Locate the cell with the specified text and output its (X, Y) center coordinate. 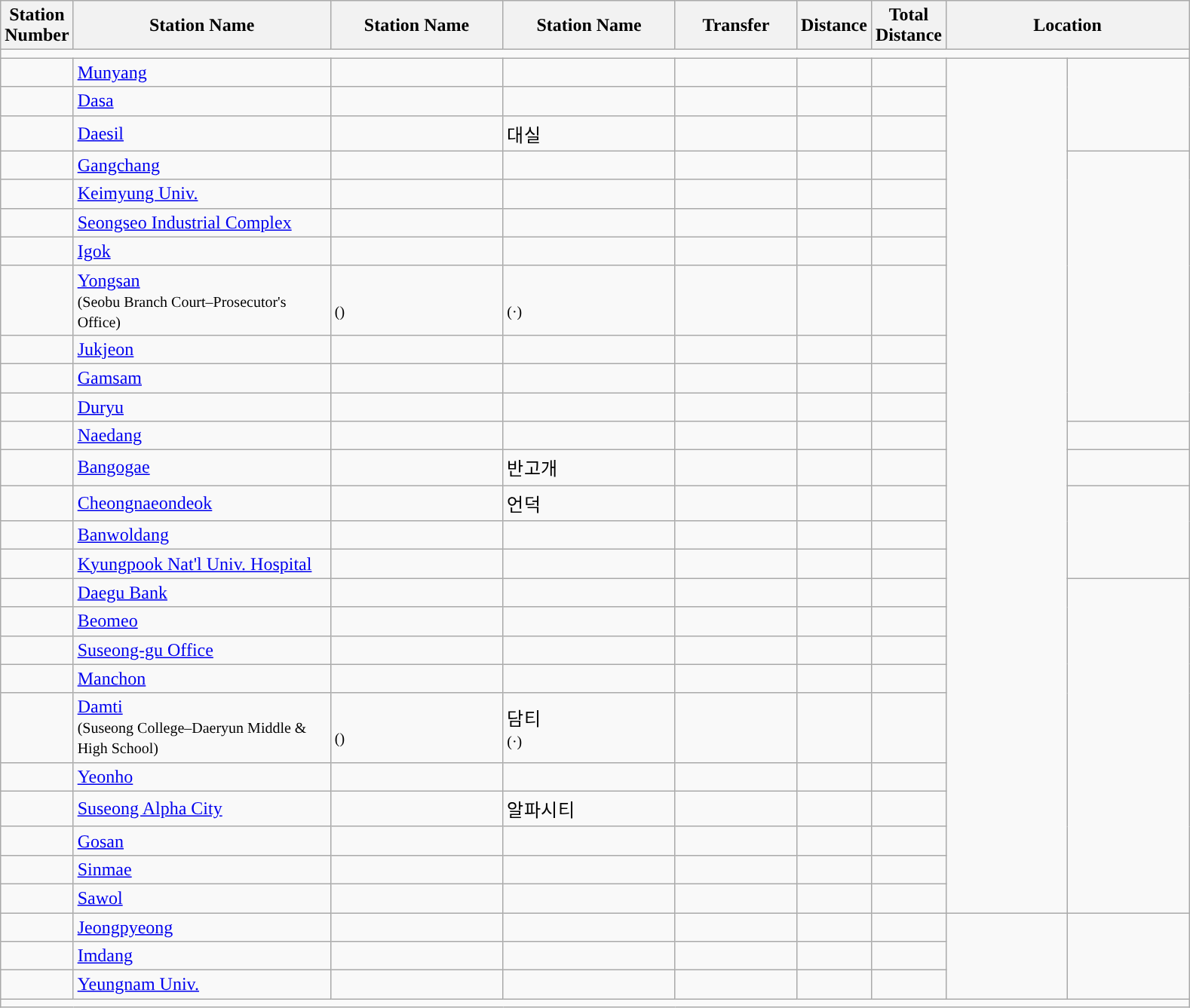
Banwoldang (202, 535)
Yeungnam Univ. (202, 985)
담티(·) (590, 728)
Yongsan(Seobu Branch Court–Prosecutor's Office) (202, 300)
반고개 (590, 467)
TotalDistance (908, 26)
Gamsam (202, 378)
Munyang (202, 72)
Igok (202, 251)
Daesil (202, 133)
Manchon (202, 679)
Location (1067, 26)
대실 (590, 133)
Sawol (202, 898)
Distance (834, 26)
Naedang (202, 436)
(·) (590, 300)
Jeongpyeong (202, 927)
Dasa (202, 101)
StationNumber (37, 26)
Kyungpook Nat'l Univ. Hospital (202, 564)
Seongseo Industrial Complex (202, 222)
Keimyung Univ. (202, 194)
Damti(Suseong College–Daeryun Middle & High School) (202, 728)
언덕 (590, 504)
Cheongnaeondeok (202, 504)
Transfer (736, 26)
Imdang (202, 956)
Daegu Bank (202, 593)
Duryu (202, 406)
Gangchang (202, 165)
Beomeo (202, 621)
Suseong-gu Office (202, 650)
알파시티 (590, 808)
Suseong Alpha City (202, 808)
Jukjeon (202, 349)
Gosan (202, 841)
Sinmae (202, 869)
Bangogae (202, 467)
Yeonho (202, 777)
